Return [X, Y] of the center of cell containing provided text 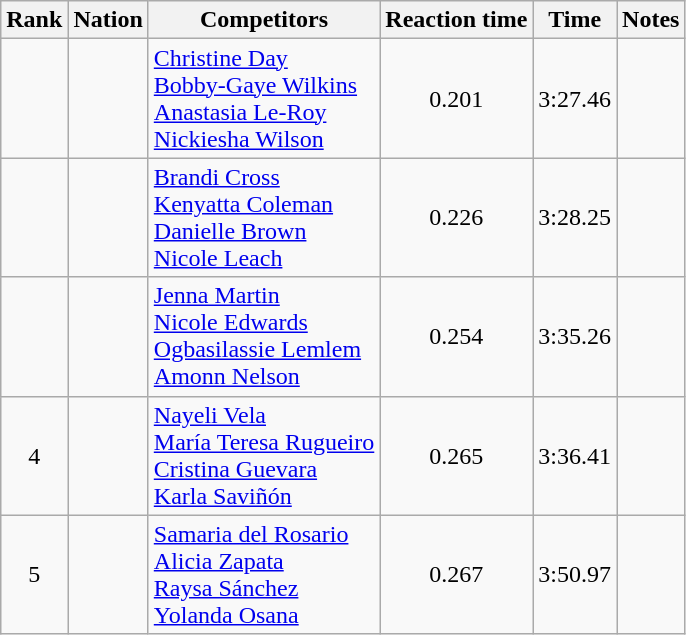
3:36.41 [575, 456]
0.254 [456, 336]
3:35.26 [575, 336]
Christine DayBobby-Gaye WilkinsAnastasia Le-RoyNickiesha Wilson [264, 98]
Nation [108, 20]
3:27.46 [575, 98]
Rank [34, 20]
Samaria del RosarioAlicia ZapataRaysa SánchezYolanda Osana [264, 574]
Notes [651, 20]
Jenna MartinNicole EdwardsOgbasilassie LemlemAmonn Nelson [264, 336]
0.267 [456, 574]
Time [575, 20]
5 [34, 574]
0.265 [456, 456]
Reaction time [456, 20]
Competitors [264, 20]
0.226 [456, 218]
0.201 [456, 98]
Brandi CrossKenyatta ColemanDanielle BrownNicole Leach [264, 218]
3:28.25 [575, 218]
4 [34, 456]
3:50.97 [575, 574]
Nayeli VelaMaría Teresa RugueiroCristina GuevaraKarla Saviñón [264, 456]
